Provide the [x, y] coordinate of the cell's center where the given text is located.  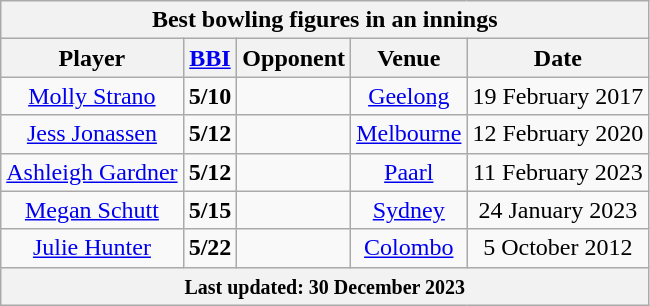
Ashleigh Gardner [92, 172]
Megan Schutt [92, 210]
Molly Strano [92, 96]
Venue [409, 58]
Player [92, 58]
Colombo [409, 248]
12 February 2020 [558, 134]
24 January 2023 [558, 210]
Paarl [409, 172]
Opponent [294, 58]
Sydney [409, 210]
Date [558, 58]
5/22 [210, 248]
5/10 [210, 96]
Melbourne [409, 134]
19 February 2017 [558, 96]
Jess Jonassen [92, 134]
5/15 [210, 210]
BBI [210, 58]
Best bowling figures in an innings [325, 20]
Last updated: 30 December 2023 [325, 286]
Julie Hunter [92, 248]
Geelong [409, 96]
5 October 2012 [558, 248]
11 February 2023 [558, 172]
